Output the [x, y] coordinate of the center of the cell containing the given text.  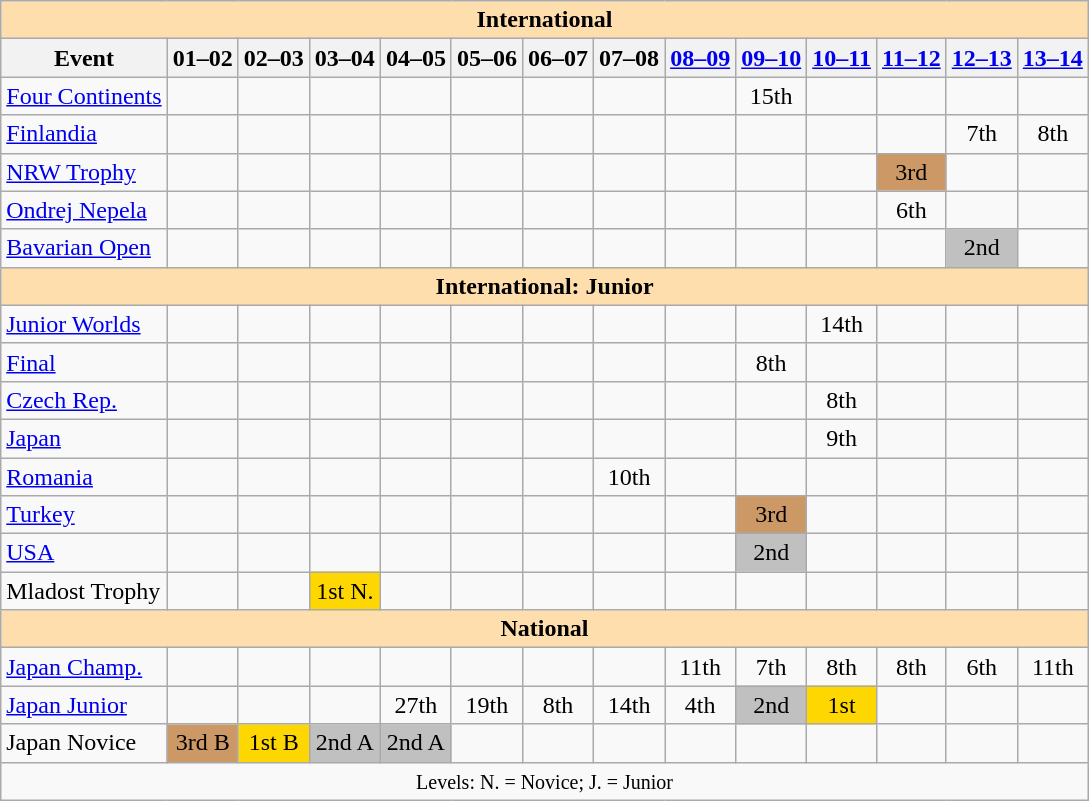
NRW Trophy [84, 172]
03–04 [344, 58]
05–06 [486, 58]
Finlandia [84, 134]
Ondrej Nepela [84, 210]
09–10 [772, 58]
Turkey [84, 515]
08–09 [700, 58]
12–13 [982, 58]
Event [84, 58]
1st [842, 705]
Japan Champ. [84, 667]
3rd B [202, 743]
13–14 [1052, 58]
11–12 [911, 58]
Final [84, 362]
01–02 [202, 58]
Romania [84, 477]
Bavarian Open [84, 248]
International: Junior [545, 286]
Four Continents [84, 96]
10th [630, 477]
Japan Novice [84, 743]
06–07 [558, 58]
Mladost Trophy [84, 591]
Japan Junior [84, 705]
Levels: N. = Novice; J. = Junior [545, 781]
Junior Worlds [84, 324]
1st B [274, 743]
04–05 [416, 58]
Czech Rep. [84, 400]
27th [416, 705]
9th [842, 438]
07–08 [630, 58]
4th [700, 705]
USA [84, 553]
National [545, 629]
02–03 [274, 58]
19th [486, 705]
15th [772, 96]
1st N. [344, 591]
10–11 [842, 58]
Japan [84, 438]
International [545, 20]
